Find where the given text appears and provide that cell's center as [X, Y] coordinate. 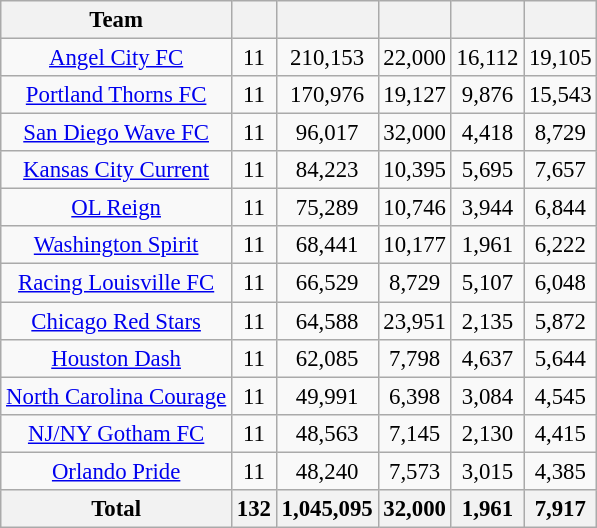
62,085 [327, 358]
132 [254, 509]
North Carolina Courage [116, 396]
San Diego Wave FC [116, 133]
6,844 [560, 208]
4,545 [560, 396]
1,045,095 [327, 509]
Total [116, 509]
7,145 [414, 433]
10,177 [414, 245]
Portland Thorns FC [116, 95]
Washington Spirit [116, 245]
170,976 [327, 95]
210,153 [327, 58]
16,112 [487, 58]
3,944 [487, 208]
4,637 [487, 358]
15,543 [560, 95]
9,876 [487, 95]
4,385 [560, 471]
5,695 [487, 170]
Chicago Red Stars [116, 321]
64,588 [327, 321]
7,798 [414, 358]
10,395 [414, 170]
NJ/NY Gotham FC [116, 433]
48,240 [327, 471]
19,127 [414, 95]
6,048 [560, 283]
96,017 [327, 133]
66,529 [327, 283]
49,991 [327, 396]
Orlando Pride [116, 471]
5,644 [560, 358]
23,951 [414, 321]
OL Reign [116, 208]
84,223 [327, 170]
68,441 [327, 245]
2,130 [487, 433]
10,746 [414, 208]
22,000 [414, 58]
4,415 [560, 433]
Kansas City Current [116, 170]
4,418 [487, 133]
5,872 [560, 321]
6,222 [560, 245]
2,135 [487, 321]
Racing Louisville FC [116, 283]
5,107 [487, 283]
3,015 [487, 471]
7,917 [560, 509]
3,084 [487, 396]
7,573 [414, 471]
Team [116, 20]
7,657 [560, 170]
75,289 [327, 208]
48,563 [327, 433]
Houston Dash [116, 358]
19,105 [560, 58]
Angel City FC [116, 58]
6,398 [414, 396]
